Find where the given text appears and provide that cell's center as [x, y] coordinate. 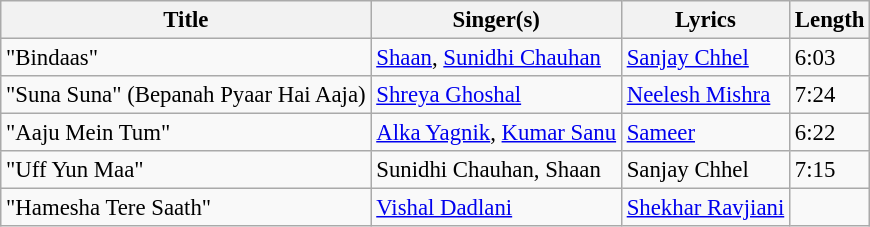
6:03 [830, 58]
"Uff Yun Maa" [186, 170]
Shekhar Ravjiani [705, 208]
Neelesh Mishra [705, 95]
Shreya Ghoshal [496, 95]
7:15 [830, 170]
"Suna Suna" (Bepanah Pyaar Hai Aaja) [186, 95]
Sameer [705, 133]
Length [830, 20]
7:24 [830, 95]
"Hamesha Tere Saath" [186, 208]
6:22 [830, 133]
Shaan, Sunidhi Chauhan [496, 58]
Singer(s) [496, 20]
Alka Yagnik, Kumar Sanu [496, 133]
Title [186, 20]
"Aaju Mein Tum" [186, 133]
Lyrics [705, 20]
Vishal Dadlani [496, 208]
Sunidhi Chauhan, Shaan [496, 170]
"Bindaas" [186, 58]
